Locate the cell with the specified text and output its [x, y] center coordinate. 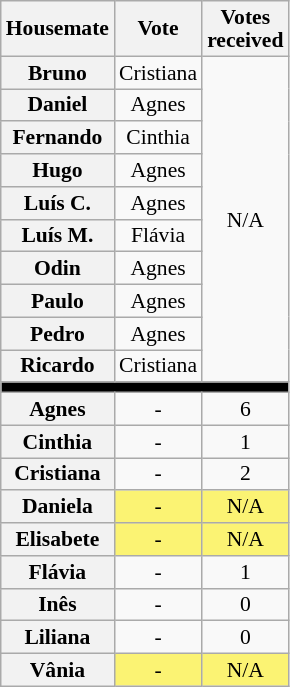
6 [245, 410]
Paulo [58, 302]
Vote [158, 28]
Odin [58, 268]
Luís M. [58, 236]
Bruno [58, 72]
Hugo [58, 170]
Luís C. [58, 204]
Liliana [58, 638]
Fernando [58, 138]
Pedro [58, 334]
Votesreceived [245, 28]
2 [245, 474]
Housemate [58, 28]
Elisabete [58, 540]
Vânia [58, 670]
Ricardo [58, 366]
Daniel [58, 106]
Inês [58, 604]
Daniela [58, 508]
